Output the (X, Y) coordinate of the center of the cell containing the given text.  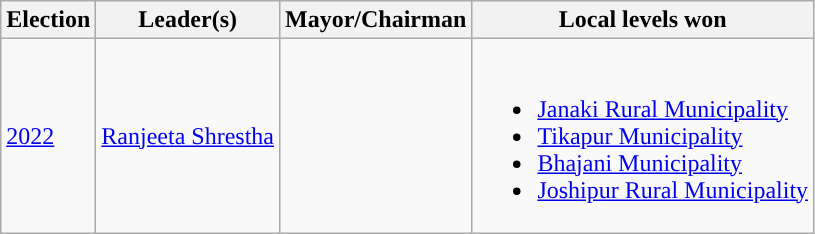
2022 (48, 136)
Mayor/Chairman (375, 20)
Local levels won (643, 20)
Leader(s) (188, 20)
Ranjeeta Shrestha (188, 136)
Election (48, 20)
Janaki Rural MunicipalityTikapur MunicipalityBhajani MunicipalityJoshipur Rural Municipality (643, 136)
